Detect which cell encompasses the target text, then output its (X, Y) center coordinate. 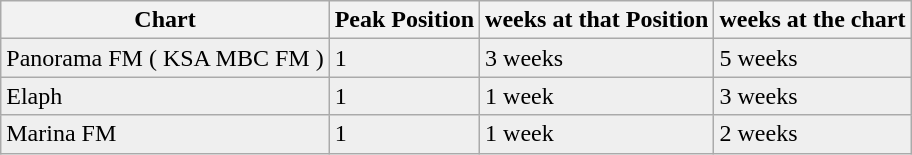
weeks at the chart (812, 20)
Elaph (165, 96)
weeks at that Position (597, 20)
Panorama FM ( KSA MBC FM ) (165, 58)
Peak Position (404, 20)
Marina FM (165, 134)
2 weeks (812, 134)
Chart (165, 20)
5 weeks (812, 58)
